Determine the [X, Y] coordinate at the center of the cell enclosing the given text.  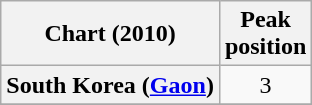
3 [265, 85]
Chart (2010) [110, 34]
South Korea (Gaon) [110, 85]
Peakposition [265, 34]
